Return (x, y) of the center of cell containing provided text 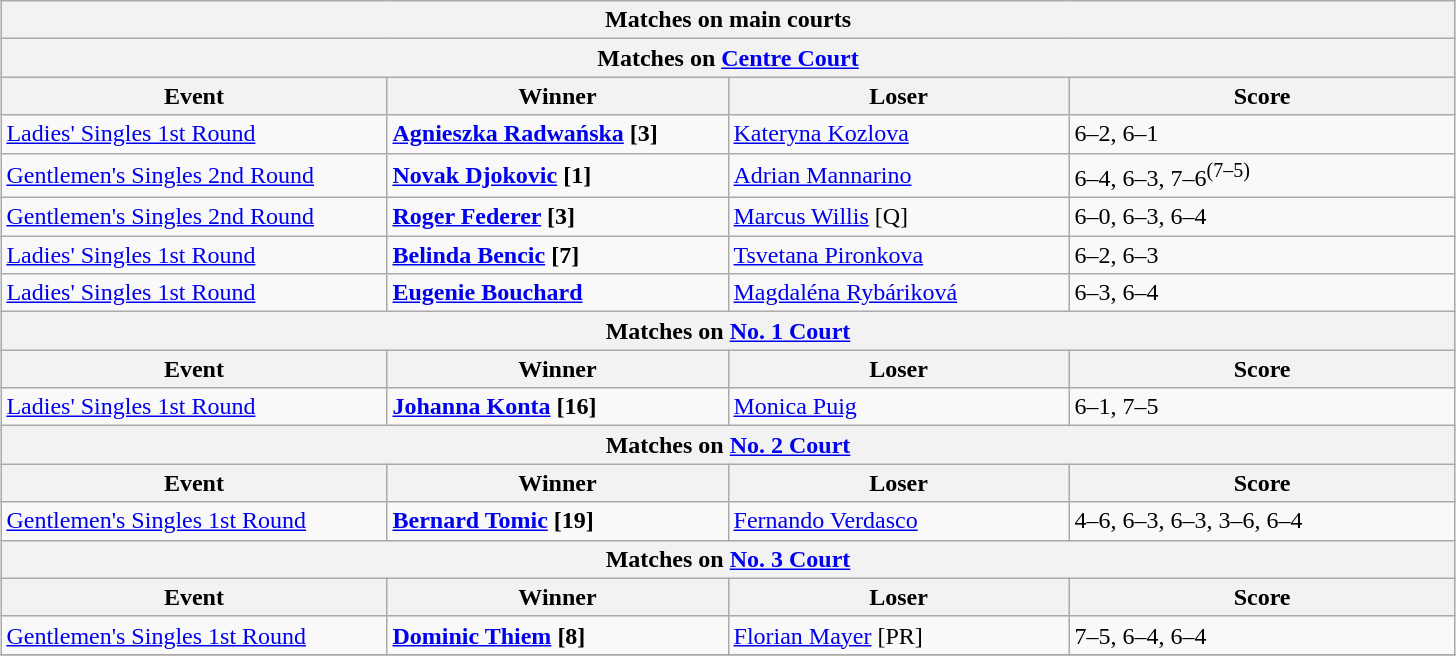
Agnieszka Radwańska [3] (558, 134)
Kateryna Kozlova (898, 134)
Eugenie Bouchard (558, 293)
Adrian Mannarino (898, 176)
6–0, 6–3, 6–4 (1262, 217)
Bernard Tomic [19] (558, 521)
Matches on Centre Court (728, 58)
Novak Djokovic [1] (558, 176)
6–4, 6–3, 7–6(7–5) (1262, 176)
Tsvetana Pironkova (898, 255)
Marcus Willis [Q] (898, 217)
6–3, 6–4 (1262, 293)
Belinda Bencic [7] (558, 255)
Dominic Thiem [8] (558, 635)
Johanna Konta [16] (558, 407)
7–5, 6–4, 6–4 (1262, 635)
Fernando Verdasco (898, 521)
Magdaléna Rybáriková (898, 293)
Monica Puig (898, 407)
Matches on main courts (728, 20)
6–2, 6–1 (1262, 134)
6–1, 7–5 (1262, 407)
Matches on No. 3 Court (728, 559)
Florian Mayer [PR] (898, 635)
Roger Federer [3] (558, 217)
6–2, 6–3 (1262, 255)
Matches on No. 1 Court (728, 331)
4–6, 6–3, 6–3, 3–6, 6–4 (1262, 521)
Matches on No. 2 Court (728, 445)
